Return (X, Y) of the center of cell containing provided text 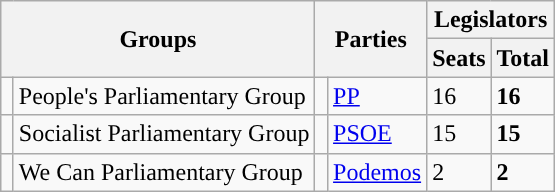
PSOE (378, 134)
People's Parliamentary Group (164, 96)
Legislators (491, 20)
Podemos (378, 172)
PP (378, 96)
We Can Parliamentary Group (164, 172)
Socialist Parliamentary Group (164, 134)
Parties (371, 39)
Total (523, 58)
Groups (158, 39)
Seats (459, 58)
